Output the [x, y] coordinate of the center of the cell containing the given text.  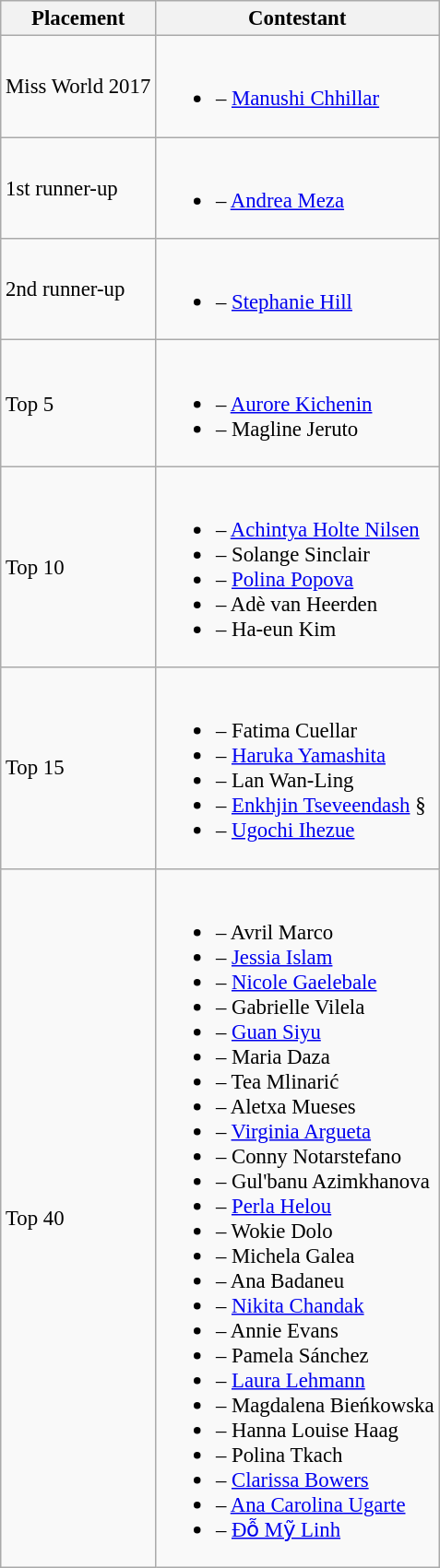
– Fatima Cuellar – Haruka Yamashita – Lan Wan-Ling – Enkhjin Tseveendash § – Ugochi Ihezue [297, 768]
Top 5 [78, 404]
Top 40 [78, 1218]
– Andrea Meza [297, 188]
– Aurore Kichenin – Magline Jeruto [297, 404]
Placement [78, 18]
Contestant [297, 18]
Top 15 [78, 768]
2nd runner-up [78, 289]
– Manushi Chhillar [297, 87]
Top 10 [78, 567]
– Stephanie Hill [297, 289]
1st runner-up [78, 188]
– Achintya Holte Nilsen – Solange Sinclair – Polina Popova – Adè van Heerden – Ha-eun Kim [297, 567]
Miss World 2017 [78, 87]
